For the text-containing cell, return its midpoint in (x, y) coordinate format. 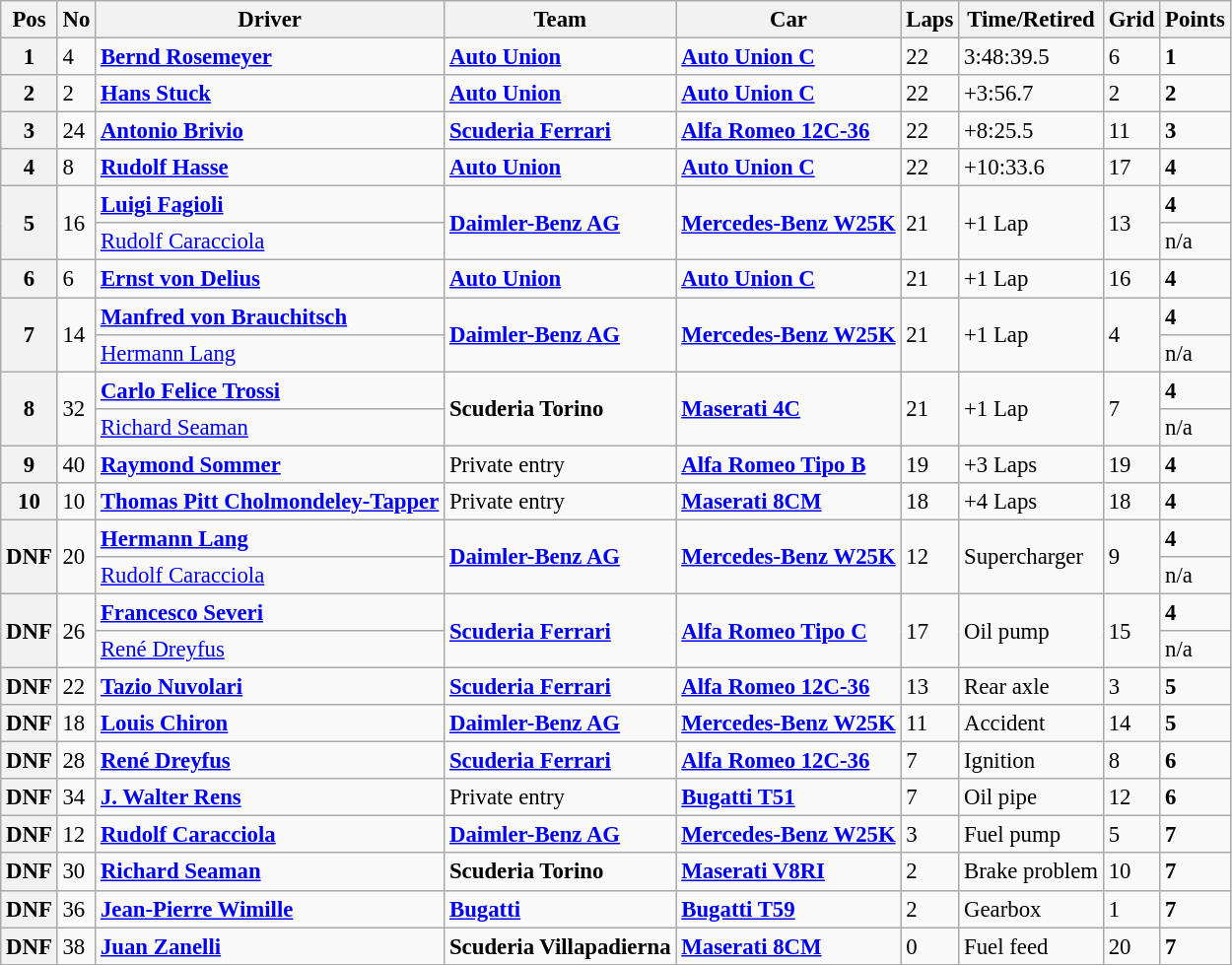
Thomas Pitt Cholmondeley-Tapper (270, 502)
30 (76, 872)
Maserati V8RI (788, 872)
Brake problem (1031, 872)
Pos (30, 20)
Team (560, 20)
Bugatti T51 (788, 797)
Supercharger (1031, 556)
Scuderia Villapadierna (560, 946)
38 (76, 946)
Gearbox (1031, 909)
Laps (930, 20)
Antonio Brivio (270, 131)
Manfred von Brauchitsch (270, 316)
36 (76, 909)
+3 Laps (1031, 464)
24 (76, 131)
32 (76, 408)
Alfa Romeo Tipo B (788, 464)
Hans Stuck (270, 94)
+8:25.5 (1031, 131)
Grid (1131, 20)
Accident (1031, 724)
Oil pump (1031, 631)
Fuel feed (1031, 946)
Maserati 4C (788, 408)
40 (76, 464)
0 (930, 946)
Ignition (1031, 761)
Oil pipe (1031, 797)
Points (1195, 20)
Ernst von Delius (270, 279)
Time/Retired (1031, 20)
Alfa Romeo Tipo C (788, 631)
Juan Zanelli (270, 946)
Louis Chiron (270, 724)
Jean-Pierre Wimille (270, 909)
Carlo Felice Trossi (270, 390)
Bugatti T59 (788, 909)
Driver (270, 20)
Rear axle (1031, 687)
Francesco Severi (270, 612)
34 (76, 797)
No (76, 20)
J. Walter Rens (270, 797)
+3:56.7 (1031, 94)
26 (76, 631)
Luigi Fagioli (270, 205)
28 (76, 761)
Rudolf Hasse (270, 168)
+4 Laps (1031, 502)
Fuel pump (1031, 835)
3:48:39.5 (1031, 57)
Car (788, 20)
Bernd Rosemeyer (270, 57)
Bugatti (560, 909)
+10:33.6 (1031, 168)
15 (1131, 631)
Raymond Sommer (270, 464)
Tazio Nuvolari (270, 687)
